Provide the [x, y] coordinate of the cell's center where the given text is located.  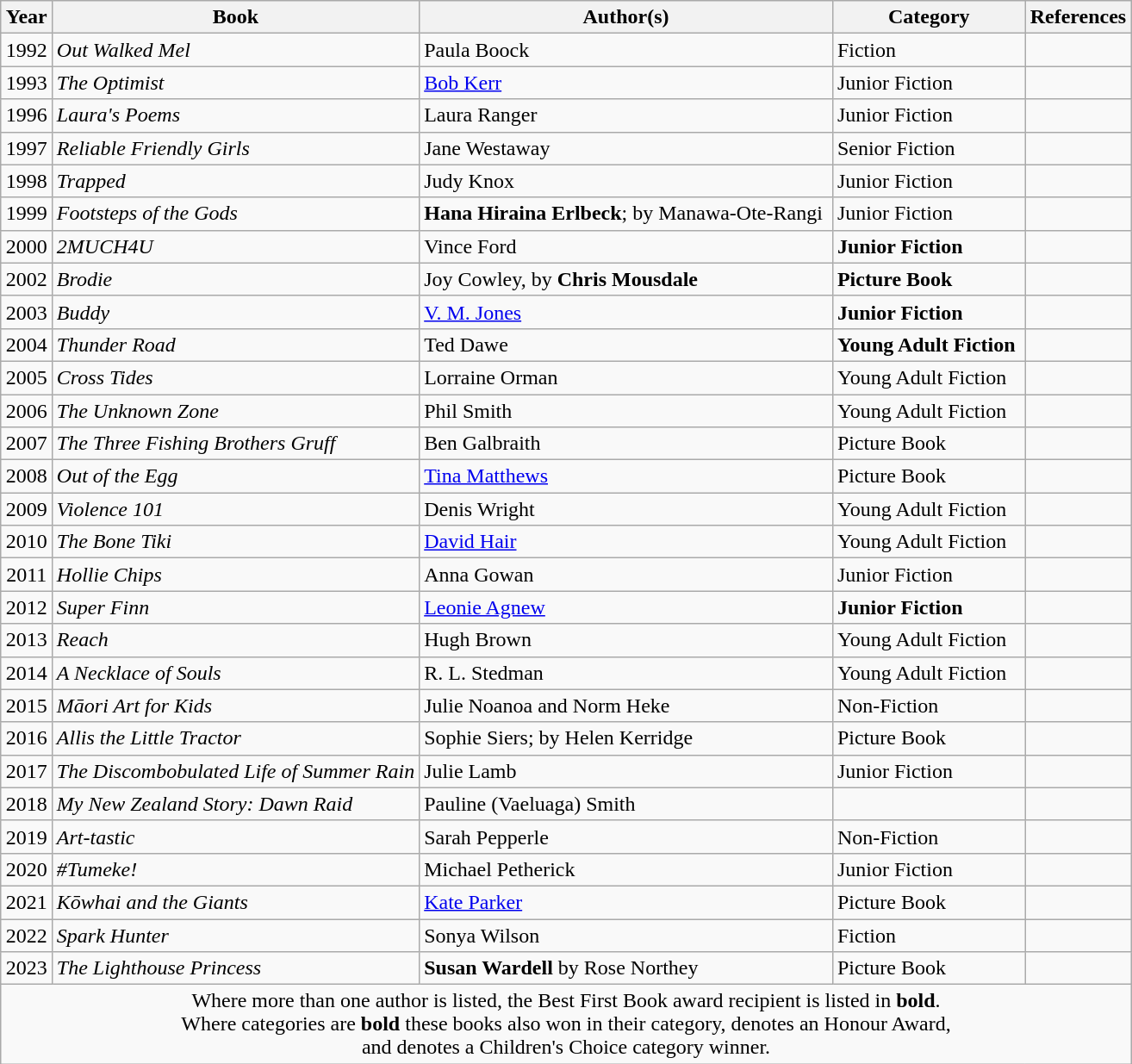
2002 [26, 279]
Brodie [235, 279]
2019 [26, 837]
Hana Hiraina Erlbeck; by Manawa-Ote-Rangi [626, 214]
Kate Parker [626, 902]
The Optimist [235, 83]
References [1079, 17]
2014 [26, 673]
Out Walked Mel [235, 50]
The Discombobulated Life of Summer Rain [235, 771]
Out of the Egg [235, 476]
Leonie Agnew [626, 607]
1999 [26, 214]
Susan Wardell by Rose Northey [626, 968]
2MUCH4U [235, 246]
2008 [26, 476]
2016 [26, 738]
Violence 101 [235, 509]
Denis Wright [626, 509]
1997 [26, 148]
My New Zealand Story: Dawn Raid [235, 804]
Reach [235, 640]
The Bone Tiki [235, 542]
#Tumeke! [235, 869]
2021 [26, 902]
2000 [26, 246]
Pauline (Vaeluaga) Smith [626, 804]
Hollie Chips [235, 575]
The Unknown Zone [235, 411]
Kōwhai and the Giants [235, 902]
Category [929, 17]
Jane Westaway [626, 148]
Cross Tides [235, 377]
Hugh Brown [626, 640]
2020 [26, 869]
Laura Ranger [626, 115]
1998 [26, 181]
2018 [26, 804]
Sonya Wilson [626, 935]
2006 [26, 411]
2013 [26, 640]
Book [235, 17]
1993 [26, 83]
Paula Boock [626, 50]
Joy Cowley, by Chris Mousdale [626, 279]
Year [26, 17]
Trapped [235, 181]
Māori Art for Kids [235, 706]
Julie Noanoa and Norm Heke [626, 706]
Buddy [235, 312]
2010 [26, 542]
Super Finn [235, 607]
2023 [26, 968]
David Hair [626, 542]
Sarah Pepperle [626, 837]
V. M. Jones [626, 312]
Footsteps of the Gods [235, 214]
Vince Ford [626, 246]
2004 [26, 345]
Allis the Little Tractor [235, 738]
2005 [26, 377]
Phil Smith [626, 411]
The Lighthouse Princess [235, 968]
Julie Lamb [626, 771]
Tina Matthews [626, 476]
Judy Knox [626, 181]
Art-tastic [235, 837]
Michael Petherick [626, 869]
Thunder Road [235, 345]
Anna Gowan [626, 575]
2011 [26, 575]
Reliable Friendly Girls [235, 148]
2009 [26, 509]
Lorraine Orman [626, 377]
2022 [26, 935]
R. L. Stedman [626, 673]
2012 [26, 607]
2017 [26, 771]
Bob Kerr [626, 83]
Ted Dawe [626, 345]
1996 [26, 115]
Spark Hunter [235, 935]
Ben Galbraith [626, 444]
Author(s) [626, 17]
2015 [26, 706]
2003 [26, 312]
1992 [26, 50]
Senior Fiction [929, 148]
2007 [26, 444]
Sophie Siers; by Helen Kerridge [626, 738]
A Necklace of Souls [235, 673]
Laura's Poems [235, 115]
The Three Fishing Brothers Gruff [235, 444]
